Provide the (x, y) coordinate of the cell's center where the given text is located.  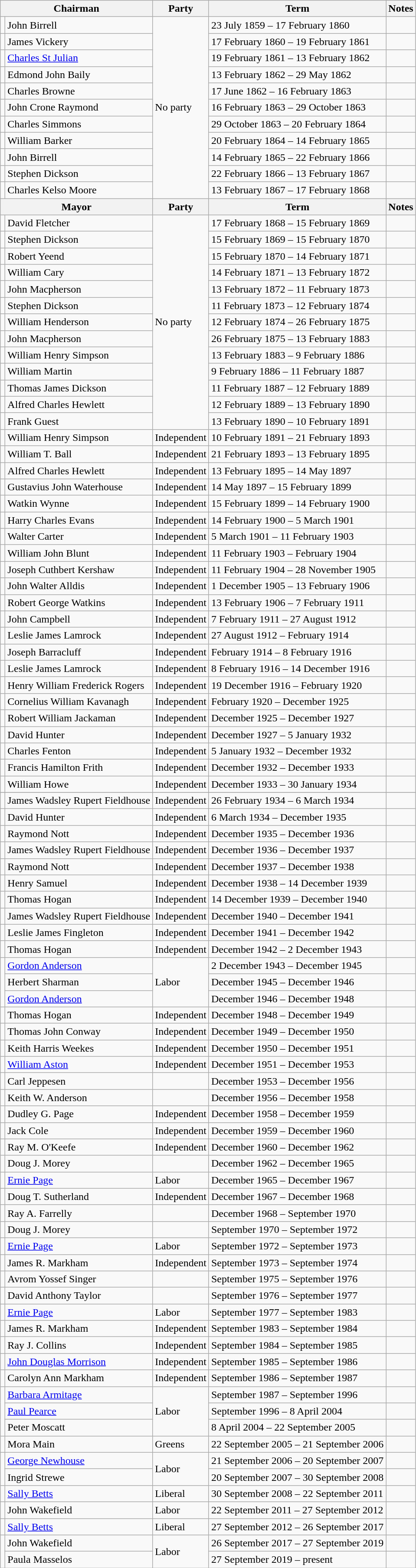
29 October 1863 – 20 February 1864 (297, 124)
February 1920 – December 1925 (297, 701)
20 February 1864 – 14 February 1865 (297, 140)
September 1986 – September 1987 (297, 1378)
David Fletcher (79, 223)
December 1956 – December 1958 (297, 1098)
Chairman (76, 9)
5 March 1901 – 11 February 1903 (297, 537)
Henry Samuel (79, 883)
13 February 1862 – 29 May 1862 (297, 75)
December 1945 – December 1946 (297, 982)
William Aston (79, 1065)
Peter Moscatt (79, 1428)
September 1996 – 8 April 2004 (297, 1411)
December 1965 – December 1967 (297, 1180)
15 February 1899 – 14 February 1900 (297, 504)
September 1983 – September 1984 (297, 1329)
December 1958 – December 1959 (297, 1114)
December 1967 – December 1968 (297, 1196)
10 February 1891 – 21 February 1893 (297, 437)
September 1975 – September 1976 (297, 1279)
13 February 1872 – 11 February 1873 (297, 289)
John Walter Alldis (79, 586)
William John Blunt (79, 553)
11 February 1903 – February 1904 (297, 553)
December 1950 – December 1951 (297, 1048)
December 1936 – December 1937 (297, 850)
September 1970 – September 1972 (297, 1229)
William Cary (79, 273)
Francis Hamilton Frith (79, 768)
Ray A. Farrelly (79, 1213)
19 February 1861 – 13 February 1862 (297, 58)
Robert George Watkins (79, 603)
December 1925 – December 1927 (297, 718)
26 February 1934 – 6 March 1934 (297, 801)
Doug T. Sutherland (79, 1196)
December 1962 – December 1965 (297, 1164)
15 February 1869 – 15 February 1870 (297, 240)
Watkin Wynne (79, 504)
17 February 1860 – 19 February 1861 (297, 42)
17 February 1868 – 15 February 1869 (297, 223)
September 1976 – September 1977 (297, 1296)
5 January 1932 – December 1932 (297, 751)
Herbert Sharman (79, 982)
Leslie James Fingleton (79, 932)
Thomas John Conway (79, 1032)
William Martin (79, 372)
17 June 1862 – 16 February 1863 (297, 91)
Paula Masselos (79, 1560)
22 September 2011 – 27 September 2012 (297, 1510)
13 February 1906 – 7 February 1911 (297, 603)
December 1937 – December 1938 (297, 867)
December 1960 – December 1962 (297, 1147)
12 February 1874 – 26 February 1875 (297, 322)
September 1977 – September 1983 (297, 1312)
14 February 1871 – 13 February 1872 (297, 273)
Walter Carter (79, 537)
16 February 1863 – 29 October 1863 (297, 108)
David Anthony Taylor (79, 1296)
Carolyn Ann Markham (79, 1378)
Paul Pearce (79, 1411)
Avrom Yossef Singer (79, 1279)
22 September 2005 – 21 September 2006 (297, 1444)
December 1951 – December 1953 (297, 1065)
James Vickery (79, 42)
11 February 1887 – 12 February 1889 (297, 388)
William Howe (79, 784)
Ray M. O'Keefe (79, 1147)
13 February 1867 – 17 February 1868 (297, 190)
Keith Harris Weekes (79, 1048)
27 September 2012 – 26 September 2017 (297, 1526)
7 February 1911 – 27 August 1912 (297, 619)
Carl Jeppesen (79, 1081)
December 1935 – December 1936 (297, 834)
Charles Fenton (79, 751)
Robert Yeend (79, 256)
December 1942 – 2 December 1943 (297, 949)
Barbara Armitage (79, 1395)
13 February 1883 – 9 February 1886 (297, 355)
14 February 1865 – 22 February 1866 (297, 157)
23 July 1859 – 17 February 1860 (297, 25)
14 February 1900 – 5 March 1901 (297, 520)
26 February 1875 – 13 February 1883 (297, 339)
Thomas James Dickson (79, 388)
Charles St Julian (79, 58)
27 September 2019 – present (297, 1560)
Keith W. Anderson (79, 1098)
William Henderson (79, 322)
20 September 2007 – 30 September 2008 (297, 1477)
Charles Simmons (79, 124)
December 1948 – December 1949 (297, 1015)
8 February 1916 – 14 December 1916 (297, 668)
Jack Cole (79, 1131)
Greens (181, 1444)
15 February 1870 – 14 February 1871 (297, 256)
Cornelius William Kavanagh (79, 701)
13 February 1890 – 10 February 1891 (297, 421)
Mayor (76, 207)
Henry William Frederick Rogers (79, 685)
Edmond John Baily (79, 75)
8 April 2004 – 22 September 2005 (297, 1428)
9 February 1886 – 11 February 1887 (297, 372)
December 1938 – 14 December 1939 (297, 883)
Gustavius John Waterhouse (79, 487)
September 1973 – September 1974 (297, 1263)
11 February 1904 – 28 November 1905 (297, 570)
21 February 1893 – 13 February 1895 (297, 454)
26 September 2017 – 27 September 2019 (297, 1543)
22 February 1866 – 13 February 1867 (297, 173)
December 1959 – December 1960 (297, 1131)
12 February 1889 – 13 February 1890 (297, 404)
George Newhouse (79, 1460)
December 1946 – December 1948 (297, 998)
Robert William Jackaman (79, 718)
19 December 1916 – February 1920 (297, 685)
December 1941 – December 1942 (297, 932)
6 March 1934 – December 1935 (297, 817)
December 1933 – 30 January 1934 (297, 784)
Mora Main (79, 1444)
December 1927 – 5 January 1932 (297, 735)
December 1953 – December 1956 (297, 1081)
1 December 1905 – 13 February 1906 (297, 586)
Charles Kelso Moore (79, 190)
27 August 1912 – February 1914 (297, 636)
Dudley G. Page (79, 1114)
Ray J. Collins (79, 1345)
William Barker (79, 140)
14 May 1897 – 15 February 1899 (297, 487)
February 1914 – 8 February 1916 (297, 652)
William T. Ball (79, 454)
December 1940 – December 1941 (297, 916)
30 September 2008 – 22 September 2011 (297, 1493)
John Crone Raymond (79, 108)
11 February 1873 – 12 February 1874 (297, 306)
December 1949 – December 1950 (297, 1032)
21 September 2006 – 20 September 2007 (297, 1460)
14 December 1939 – December 1940 (297, 900)
September 1984 – September 1985 (297, 1345)
Joseph Cuthbert Kershaw (79, 570)
John Campbell (79, 619)
September 1985 – September 1986 (297, 1362)
December 1968 – September 1970 (297, 1213)
December 1932 – December 1933 (297, 768)
John Douglas Morrison (79, 1362)
13 February 1895 – 14 May 1897 (297, 470)
September 1972 – September 1973 (297, 1246)
Joseph Barracluff (79, 652)
September 1987 – September 1996 (297, 1395)
Charles Browne (79, 91)
2 December 1943 – December 1945 (297, 965)
Harry Charles Evans (79, 520)
Frank Guest (79, 421)
Ingrid Strewe (79, 1477)
